Locate the cell with the specified text and output its [X, Y] center coordinate. 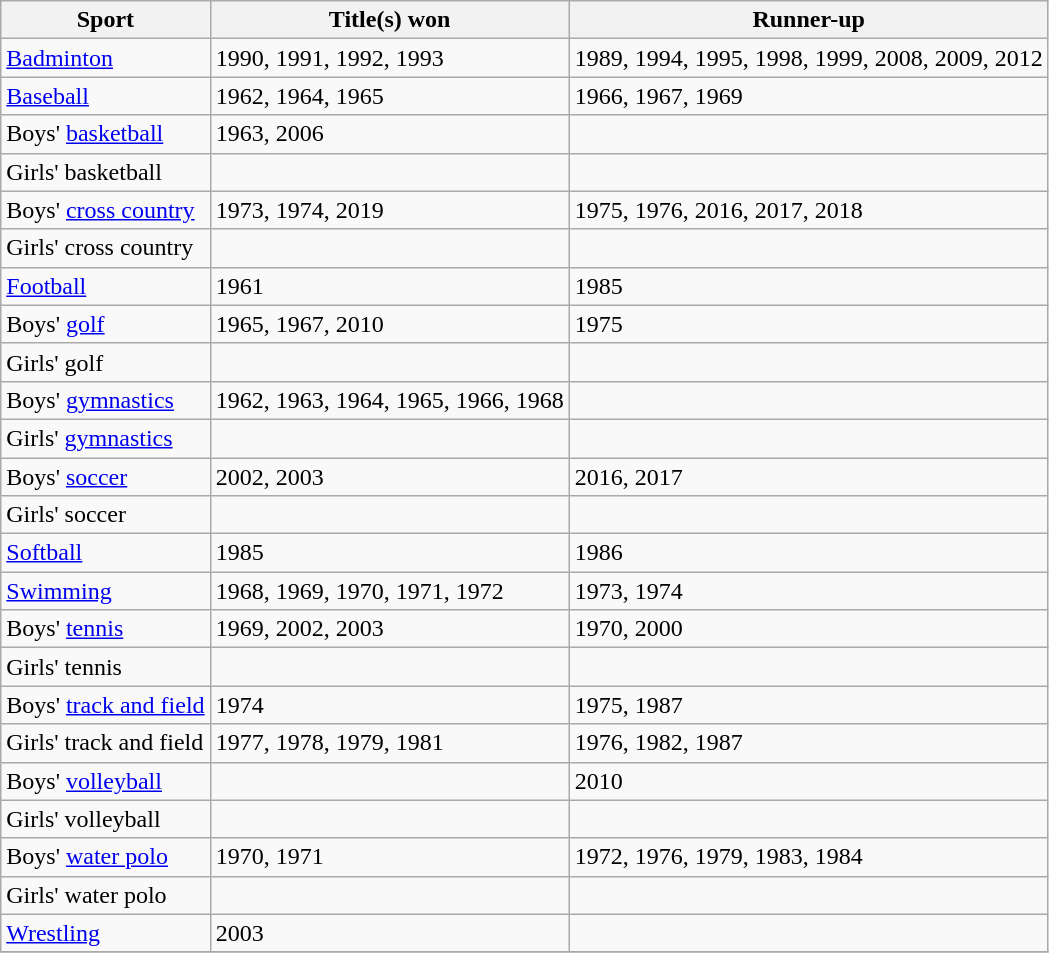
1962, 1964, 1965 [390, 96]
1975 [808, 324]
Girls' cross country [106, 248]
1970, 2000 [808, 629]
1972, 1976, 1979, 1983, 1984 [808, 857]
2003 [390, 933]
Boys' soccer [106, 477]
1975, 1976, 2016, 2017, 2018 [808, 210]
Boys' volleyball [106, 781]
Wrestling [106, 933]
1966, 1967, 1969 [808, 96]
1965, 1967, 2010 [390, 324]
1974 [390, 705]
Swimming [106, 591]
Sport [106, 20]
1968, 1969, 1970, 1971, 1972 [390, 591]
Girls' volleyball [106, 819]
Boys' basketball [106, 134]
Football [106, 286]
Boys' water polo [106, 857]
1970, 1971 [390, 857]
Softball [106, 553]
1963, 2006 [390, 134]
1990, 1991, 1992, 1993 [390, 58]
Runner-up [808, 20]
2016, 2017 [808, 477]
Girls' golf [106, 362]
1961 [390, 286]
Girls' track and field [106, 743]
1977, 1978, 1979, 1981 [390, 743]
1976, 1982, 1987 [808, 743]
Boys' golf [106, 324]
Badminton [106, 58]
Girls' soccer [106, 515]
Girls' water polo [106, 895]
Boys' track and field [106, 705]
1973, 1974 [808, 591]
1989, 1994, 1995, 1998, 1999, 2008, 2009, 2012 [808, 58]
Title(s) won [390, 20]
Boys' cross country [106, 210]
1986 [808, 553]
1969, 2002, 2003 [390, 629]
1975, 1987 [808, 705]
1973, 1974, 2019 [390, 210]
2010 [808, 781]
1962, 1963, 1964, 1965, 1966, 1968 [390, 400]
Girls' gymnastics [106, 438]
Boys' gymnastics [106, 400]
Baseball [106, 96]
2002, 2003 [390, 477]
Girls' tennis [106, 667]
Boys' tennis [106, 629]
Girls' basketball [106, 172]
